Provide the [x, y] coordinate of the cell's center where the given text is located.  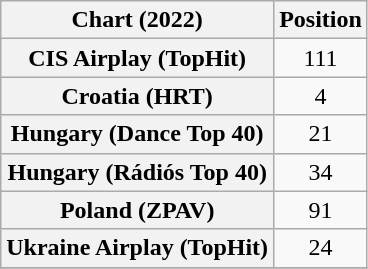
24 [321, 248]
Hungary (Rádiós Top 40) [138, 172]
Position [321, 20]
Chart (2022) [138, 20]
34 [321, 172]
Ukraine Airplay (TopHit) [138, 248]
111 [321, 58]
21 [321, 134]
Hungary (Dance Top 40) [138, 134]
91 [321, 210]
Croatia (HRT) [138, 96]
CIS Airplay (TopHit) [138, 58]
Poland (ZPAV) [138, 210]
4 [321, 96]
